Search for the cell housing the specified text and yield its (X, Y) center coordinate. 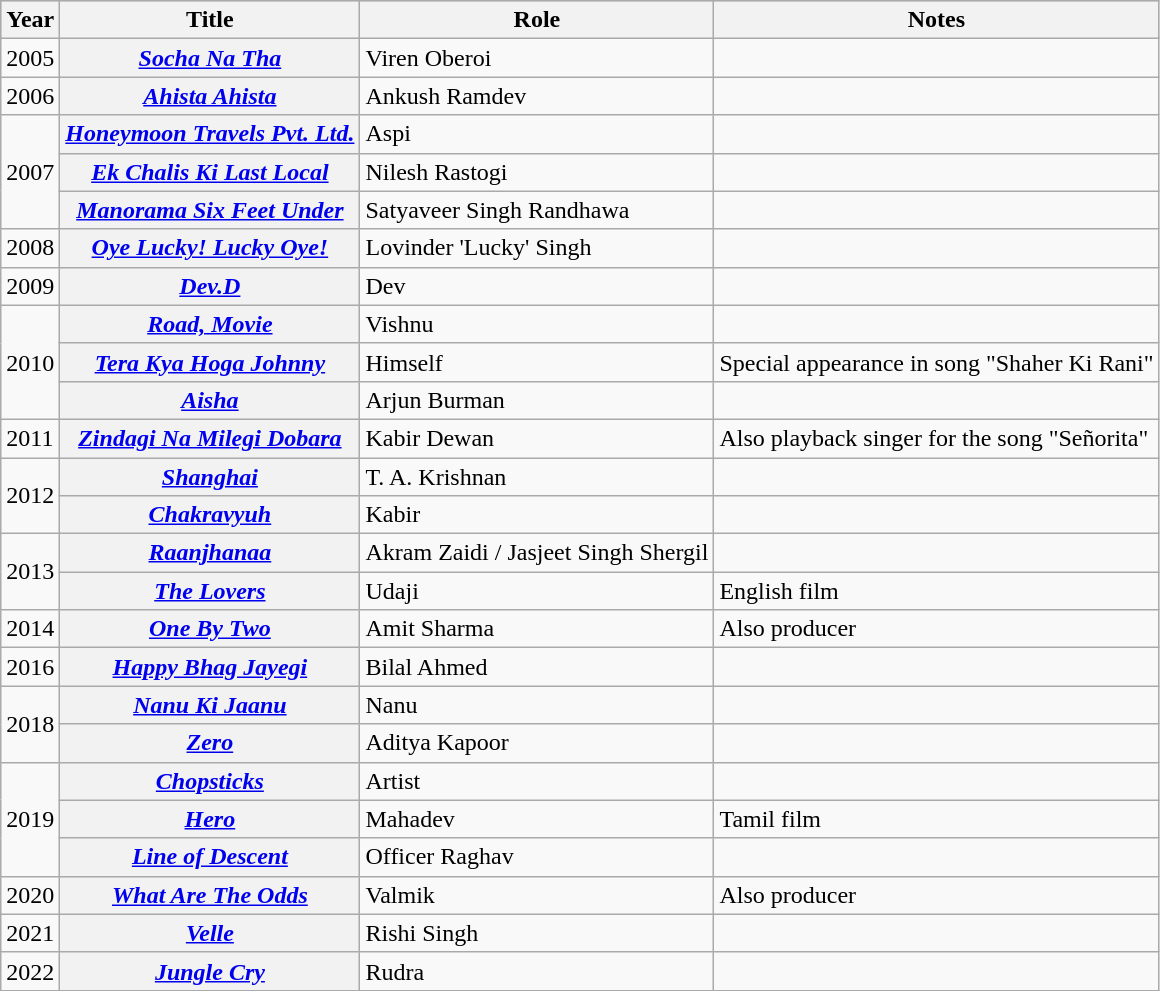
Nanu (537, 705)
Aspi (537, 134)
Himself (537, 362)
Mahadev (537, 819)
Chakravyuh (210, 515)
Chopsticks (210, 781)
2014 (30, 629)
Zero (210, 743)
2010 (30, 362)
2011 (30, 438)
2007 (30, 172)
Year (30, 20)
2018 (30, 724)
Udaji (537, 591)
Role (537, 20)
2022 (30, 971)
Vishnu (537, 324)
Manorama Six Feet Under (210, 210)
Satyaveer Singh Randhawa (537, 210)
Aditya Kapoor (537, 743)
Arjun Burman (537, 400)
One By Two (210, 629)
Jungle Cry (210, 971)
Road, Movie (210, 324)
Oye Lucky! Lucky Oye! (210, 248)
Ahista Ahista (210, 96)
Kabir Dewan (537, 438)
Ek Chalis Ki Last Local (210, 172)
2013 (30, 572)
Title (210, 20)
Valmik (537, 895)
Special appearance in song "Shaher Ki Rani" (936, 362)
Zindagi Na Milegi Dobara (210, 438)
Kabir (537, 515)
Officer Raghav (537, 857)
Bilal Ahmed (537, 667)
Aisha (210, 400)
Akram Zaidi / Jasjeet Singh Shergil (537, 553)
Tamil film (936, 819)
Dev.D (210, 286)
Nanu Ki Jaanu (210, 705)
English film (936, 591)
Tera Kya Hoga Johnny (210, 362)
Dev (537, 286)
Honeymoon Travels Pvt. Ltd. (210, 134)
Nilesh Rastogi (537, 172)
2016 (30, 667)
Raanjhanaa (210, 553)
Line of Descent (210, 857)
Velle (210, 933)
2012 (30, 496)
Notes (936, 20)
Artist (537, 781)
2009 (30, 286)
2020 (30, 895)
Viren Oberoi (537, 58)
Hero (210, 819)
2005 (30, 58)
What Are The Odds (210, 895)
2008 (30, 248)
Amit Sharma (537, 629)
Rishi Singh (537, 933)
Socha Na Tha (210, 58)
Ankush Ramdev (537, 96)
The Lovers (210, 591)
2006 (30, 96)
T. A. Krishnan (537, 477)
Also playback singer for the song "Señorita" (936, 438)
2021 (30, 933)
2019 (30, 819)
Lovinder 'Lucky' Singh (537, 248)
Shanghai (210, 477)
Rudra (537, 971)
Happy Bhag Jayegi (210, 667)
